Return (X, Y) of the center of cell containing provided text 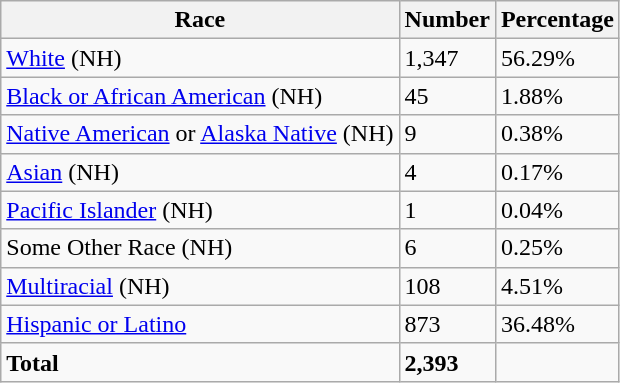
Native American or Alaska Native (NH) (200, 134)
Pacific Islander (NH) (200, 210)
56.29% (557, 58)
45 (447, 96)
0.04% (557, 210)
0.25% (557, 248)
36.48% (557, 324)
4 (447, 172)
Multiracial (NH) (200, 286)
Black or African American (NH) (200, 96)
1.88% (557, 96)
6 (447, 248)
Number (447, 20)
White (NH) (200, 58)
1 (447, 210)
108 (447, 286)
Total (200, 362)
873 (447, 324)
9 (447, 134)
Hispanic or Latino (200, 324)
Race (200, 20)
0.38% (557, 134)
4.51% (557, 286)
Some Other Race (NH) (200, 248)
2,393 (447, 362)
Percentage (557, 20)
Asian (NH) (200, 172)
0.17% (557, 172)
1,347 (447, 58)
